Search for the cell housing the specified text and yield its [x, y] center coordinate. 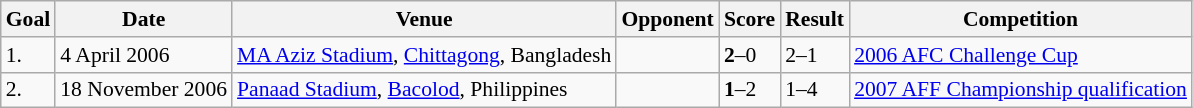
Panaad Stadium, Bacolod, Philippines [424, 90]
18 November 2006 [144, 90]
Result [814, 19]
Date [144, 19]
2–0 [750, 55]
2. [28, 90]
2006 AFC Challenge Cup [1020, 55]
Venue [424, 19]
2–1 [814, 55]
Competition [1020, 19]
Opponent [668, 19]
Goal [28, 19]
2007 AFF Championship qualification [1020, 90]
1–4 [814, 90]
1–2 [750, 90]
1. [28, 55]
4 April 2006 [144, 55]
MA Aziz Stadium, Chittagong, Bangladesh [424, 55]
Score [750, 19]
